Search for the cell housing the specified text and yield its (X, Y) center coordinate. 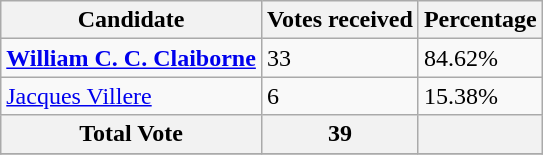
33 (340, 58)
Jacques Villere (132, 96)
15.38% (480, 96)
Total Vote (132, 134)
Percentage (480, 20)
6 (340, 96)
39 (340, 134)
Candidate (132, 20)
William C. C. Claiborne (132, 58)
84.62% (480, 58)
Votes received (340, 20)
